Search for the cell housing the specified text and yield its (x, y) center coordinate. 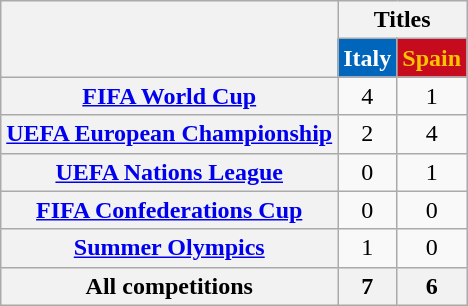
All competitions (170, 286)
UEFA European Championship (170, 134)
UEFA Nations League (170, 172)
Spain (432, 58)
7 (368, 286)
FIFA Confederations Cup (170, 210)
Italy (368, 58)
6 (432, 286)
FIFA World Cup (170, 96)
Titles (402, 20)
Summer Olympics (170, 248)
2 (368, 134)
